Detect which cell encompasses the target text, then output its [X, Y] center coordinate. 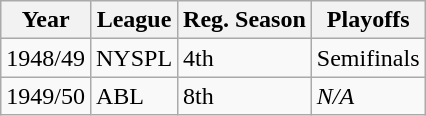
Playoffs [368, 20]
League [134, 20]
ABL [134, 96]
8th [245, 96]
1949/50 [46, 96]
NYSPL [134, 58]
Semifinals [368, 58]
Reg. Season [245, 20]
Year [46, 20]
1948/49 [46, 58]
4th [245, 58]
N/A [368, 96]
